Output the [x, y] coordinate of the center of the cell containing the given text.  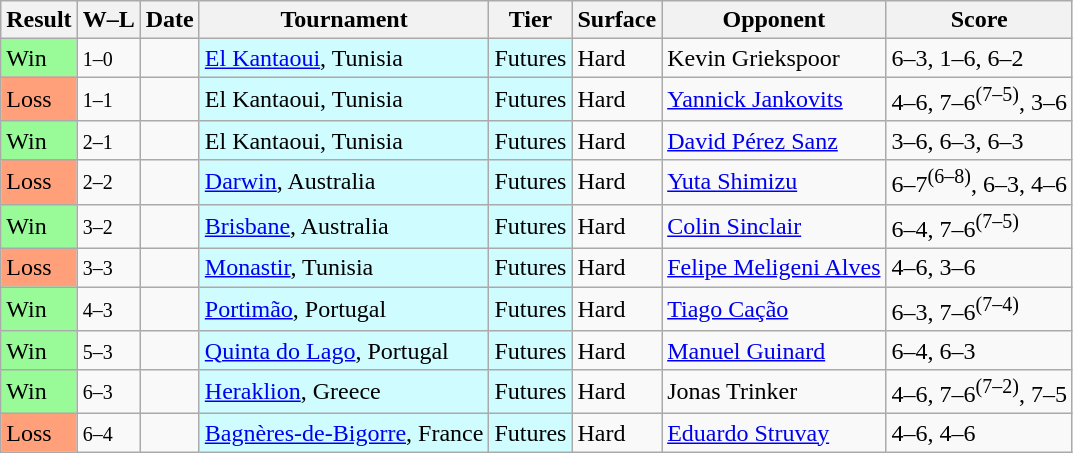
6–3, 7–6(7–4) [979, 310]
Yannick Jankovits [774, 100]
Colin Sinclair [774, 226]
Portimão, Portugal [344, 310]
6–4, 7–6(7–5) [979, 226]
Yuta Shimizu [774, 182]
Felipe Meligeni Alves [774, 268]
4–3 [108, 310]
Kevin Griekspoor [774, 58]
Darwin, Australia [344, 182]
Brisbane, Australia [344, 226]
1–0 [108, 58]
Surface [617, 20]
4–6, 7–6(7–5), 3–6 [979, 100]
3–2 [108, 226]
6–3, 1–6, 6–2 [979, 58]
Jonas Trinker [774, 392]
2–1 [108, 140]
Tier [530, 20]
6–4 [108, 433]
6–7(6–8), 6–3, 4–6 [979, 182]
4–6, 7–6(7–2), 7–5 [979, 392]
Opponent [774, 20]
1–1 [108, 100]
6–4, 6–3 [979, 350]
David Pérez Sanz [774, 140]
6–3 [108, 392]
Score [979, 20]
Heraklion, Greece [344, 392]
2–2 [108, 182]
Bagnères-de-Bigorre, France [344, 433]
Monastir, Tunisia [344, 268]
Date [170, 20]
Result [39, 20]
5–3 [108, 350]
Eduardo Struvay [774, 433]
W–L [108, 20]
3–3 [108, 268]
Manuel Guinard [774, 350]
4–6, 3–6 [979, 268]
3–6, 6–3, 6–3 [979, 140]
Tiago Cação [774, 310]
4–6, 4–6 [979, 433]
Quinta do Lago, Portugal [344, 350]
Tournament [344, 20]
